Capture the cell that displays the provided text and extract its [X, Y] central coordinate. 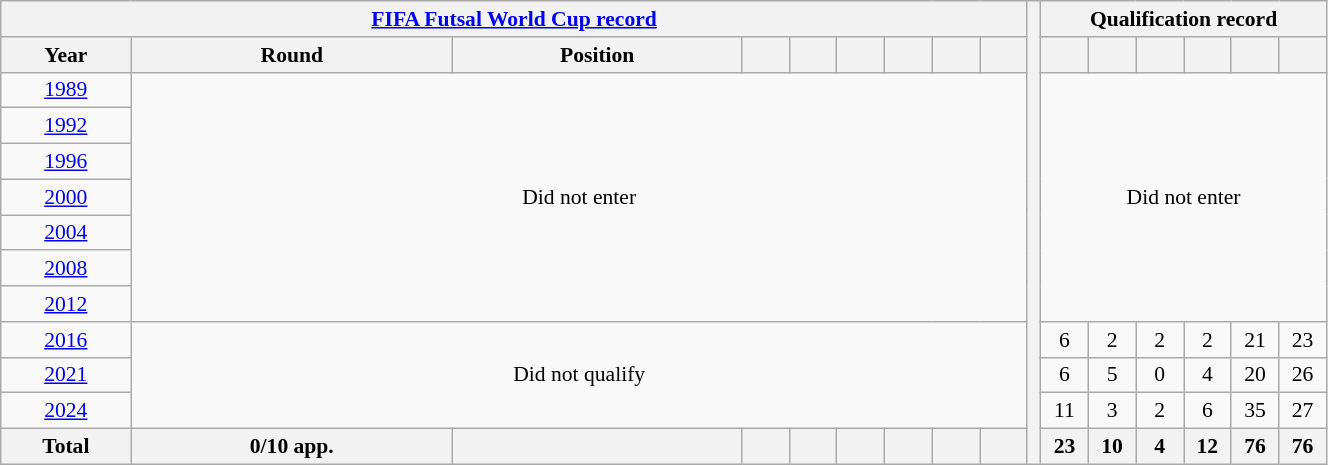
5 [1112, 375]
3 [1112, 411]
Qualification record [1184, 19]
21 [1255, 340]
20 [1255, 375]
2008 [66, 269]
0/10 app. [292, 447]
2021 [66, 375]
26 [1303, 375]
11 [1065, 411]
Did not qualify [580, 376]
35 [1255, 411]
2016 [66, 340]
Year [66, 55]
10 [1112, 447]
FIFA Futsal World Cup record [514, 19]
2000 [66, 197]
2012 [66, 304]
Total [66, 447]
2004 [66, 233]
1992 [66, 126]
Position [598, 55]
27 [1303, 411]
2024 [66, 411]
1996 [66, 162]
0 [1160, 375]
Round [292, 55]
12 [1208, 447]
1989 [66, 90]
